Return the (X, Y) coordinate for the center point of the cell that contains the specified text.  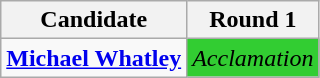
Michael Whatley (94, 58)
Acclamation (253, 58)
Candidate (94, 20)
Round 1 (253, 20)
